Find where the given text appears and provide that cell's center as (X, Y) coordinate. 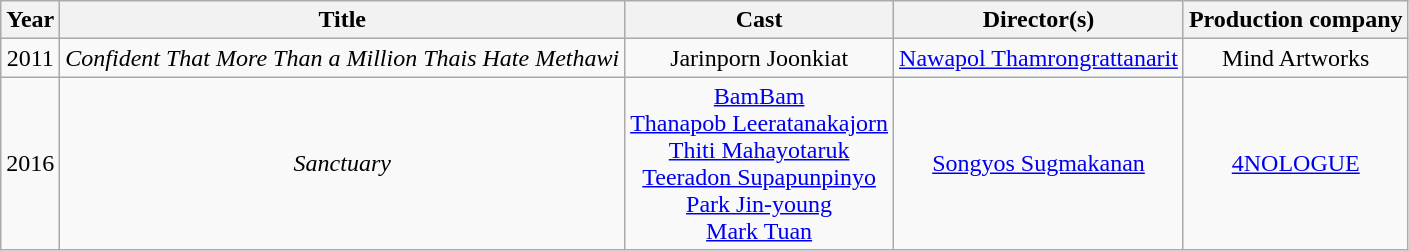
Songyos Sugmakanan (1039, 164)
Title (342, 20)
2016 (30, 164)
Confident That More Than a Million Thais Hate Methawi (342, 58)
Nawapol Thamrongrattanarit (1039, 58)
Jarinporn Joonkiat (760, 58)
Sanctuary (342, 164)
BamBam Thanapob Leeratanakajorn Thiti Mahayotaruk Teeradon Supapunpinyo Park Jin-young Mark Tuan (760, 164)
Director(s) (1039, 20)
Mind Artworks (1296, 58)
2011 (30, 58)
4NOLOGUE (1296, 164)
Production company (1296, 20)
Cast (760, 20)
Year (30, 20)
